Output the (X, Y) coordinate of the center of the cell containing the given text.  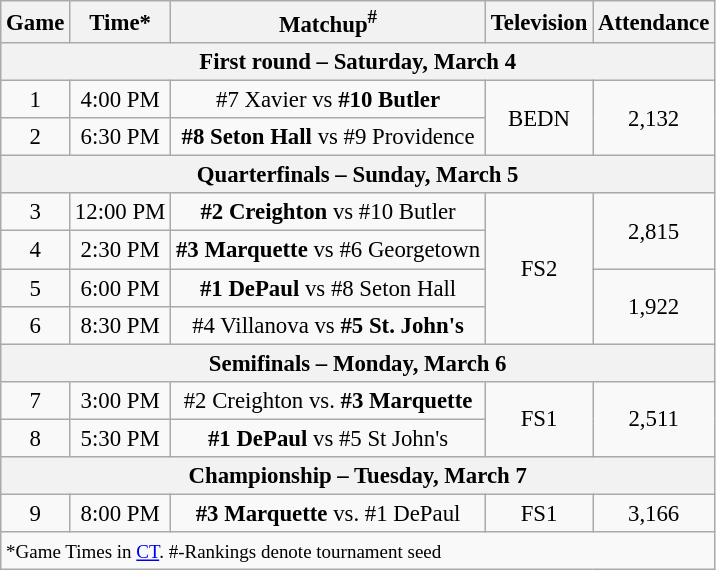
4 (36, 250)
12:00 PM (120, 213)
9 (36, 513)
2,511 (654, 418)
Game (36, 22)
7 (36, 400)
2,132 (654, 118)
#3 Marquette vs #6 Georgetown (328, 250)
Attendance (654, 22)
3:00 PM (120, 400)
#7 Xavier vs #10 Butler (328, 100)
First round – Saturday, March 4 (358, 62)
5:30 PM (120, 438)
2 (36, 137)
Championship – Tuesday, March 7 (358, 476)
Time* (120, 22)
4:00 PM (120, 100)
3,166 (654, 513)
FS2 (538, 269)
2,815 (654, 232)
#2 Creighton vs #10 Butler (328, 213)
#1 DePaul vs #8 Seton Hall (328, 288)
#3 Marquette vs. #1 DePaul (328, 513)
8:30 PM (120, 325)
#8 Seton Hall vs #9 Providence (328, 137)
6 (36, 325)
8 (36, 438)
BEDN (538, 118)
1 (36, 100)
1,922 (654, 306)
6:00 PM (120, 288)
#2 Creighton vs. #3 Marquette (328, 400)
3 (36, 213)
2:30 PM (120, 250)
#1 DePaul vs #5 St John's (328, 438)
*Game Times in CT. #-Rankings denote tournament seed (358, 551)
Semifinals – Monday, March 6 (358, 363)
#4 Villanova vs #5 St. John's (328, 325)
Quarterfinals – Sunday, March 5 (358, 175)
8:00 PM (120, 513)
Television (538, 22)
Matchup# (328, 22)
5 (36, 288)
6:30 PM (120, 137)
